Return the (X, Y) coordinate for the center point of the cell that contains the specified text.  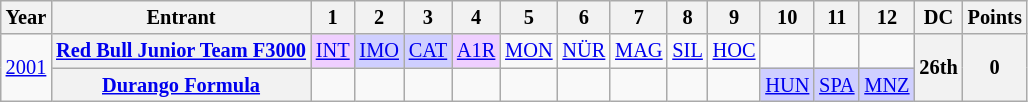
SPA (836, 85)
IMO (380, 51)
3 (428, 17)
MNZ (886, 85)
6 (584, 17)
Red Bull Junior Team F3000 (181, 51)
Durango Formula (181, 85)
INT (333, 51)
5 (528, 17)
9 (734, 17)
12 (886, 17)
7 (638, 17)
2 (380, 17)
HOC (734, 51)
Entrant (181, 17)
SIL (687, 51)
8 (687, 17)
MAG (638, 51)
A1R (476, 51)
MON (528, 51)
1 (333, 17)
4 (476, 17)
HUN (787, 85)
Points (995, 17)
DC (938, 17)
CAT (428, 51)
2001 (26, 68)
10 (787, 17)
NÜR (584, 51)
0 (995, 68)
11 (836, 17)
26th (938, 68)
Year (26, 17)
